Output the [x, y] coordinate of the center of the cell containing the given text.  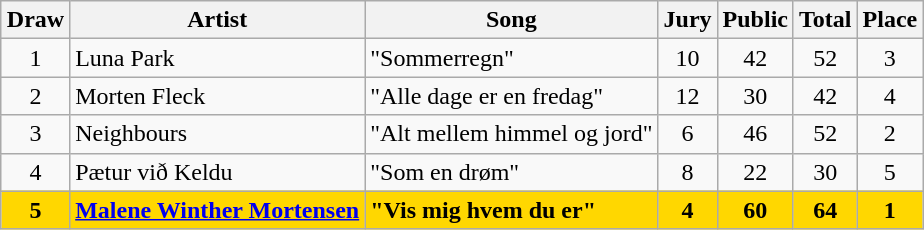
46 [755, 134]
12 [688, 96]
"Sommerregn" [512, 58]
Malene Winther Mortensen [218, 210]
8 [688, 172]
64 [825, 210]
Place [890, 20]
Public [755, 20]
Total [825, 20]
Morten Fleck [218, 96]
"Vis mig hvem du er" [512, 210]
6 [688, 134]
Luna Park [218, 58]
Song [512, 20]
60 [755, 210]
Artist [218, 20]
"Alt mellem himmel og jord" [512, 134]
"Som en drøm" [512, 172]
10 [688, 58]
Pætur við Keldu [218, 172]
22 [755, 172]
Draw [35, 20]
"Alle dage er en fredag" [512, 96]
Neighbours [218, 134]
Jury [688, 20]
